Pinpoint the cell where the given text exists, returning its [X, Y] midpoint coordinate. 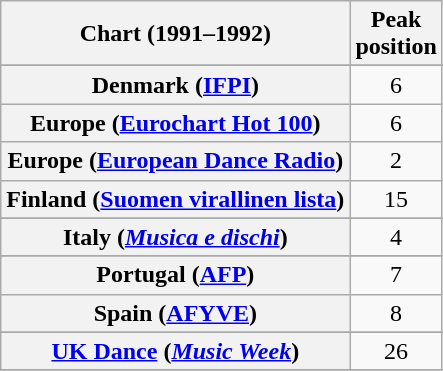
Europe (European Dance Radio) [176, 161]
Portugal (AFP) [176, 275]
UK Dance (Music Week) [176, 351]
Spain (AFYVE) [176, 313]
Finland (Suomen virallinen lista) [176, 199]
Peakposition [396, 34]
2 [396, 161]
Europe (Eurochart Hot 100) [176, 123]
Denmark (IFPI) [176, 85]
7 [396, 275]
15 [396, 199]
Chart (1991–1992) [176, 34]
4 [396, 237]
8 [396, 313]
26 [396, 351]
Italy (Musica e dischi) [176, 237]
